Return (x, y) of the center of cell containing provided text 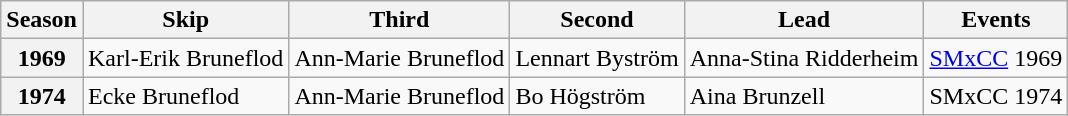
Lennart Byström (597, 58)
Second (597, 20)
Events (996, 20)
Anna-Stina Ridderheim (804, 58)
Ecke Bruneflod (185, 96)
1974 (42, 96)
Bo Högström (597, 96)
Karl-Erik Bruneflod (185, 58)
Aina Brunzell (804, 96)
1969 (42, 58)
Lead (804, 20)
Third (400, 20)
Season (42, 20)
SMxCC 1974 (996, 96)
SMxCC 1969 (996, 58)
Skip (185, 20)
